Pinpoint the cell where the given text exists, returning its (X, Y) midpoint coordinate. 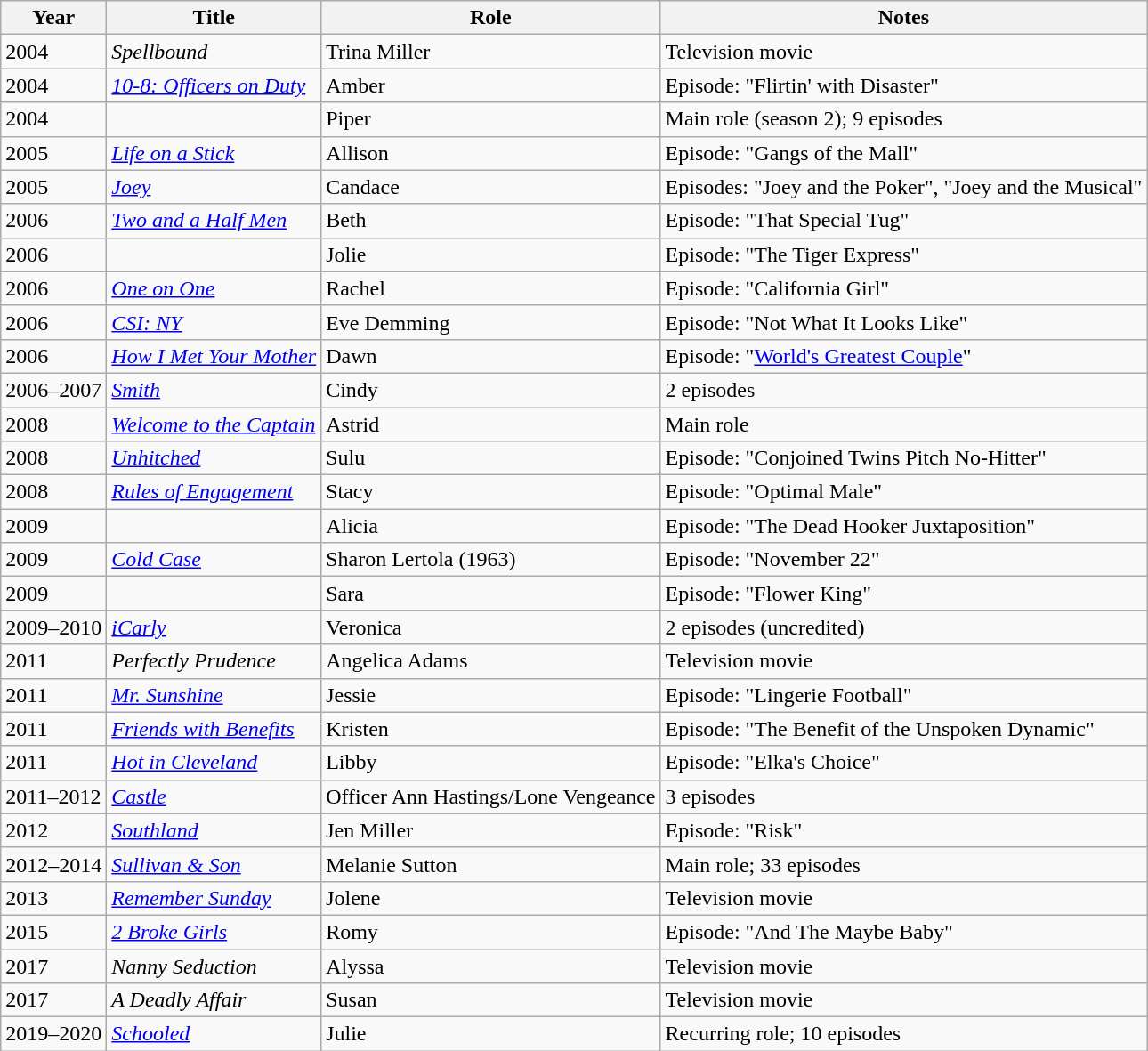
Episode: "Conjoined Twins Pitch No-Hitter" (904, 458)
How I Met Your Mother (214, 356)
Episode: "Flirtin' with Disaster" (904, 85)
Stacy (491, 492)
Piper (491, 119)
Episode: "Not What It Looks Like" (904, 322)
Jolene (491, 898)
Episode: "The Benefit of the Unspoken Dynamic" (904, 729)
Romy (491, 932)
Notes (904, 18)
Rachel (491, 288)
Schooled (214, 1034)
Cold Case (214, 560)
Jen Miller (491, 830)
Episode: "The Dead Hooker Juxtaposition" (904, 526)
Episode: "Elka's Choice" (904, 763)
Remember Sunday (214, 898)
iCarly (214, 627)
2015 (53, 932)
Eve Demming (491, 322)
Episode: "And The Maybe Baby" (904, 932)
2 episodes (uncredited) (904, 627)
Main role (season 2); 9 episodes (904, 119)
Kristen (491, 729)
Jolie (491, 255)
2019–2020 (53, 1034)
Sara (491, 594)
Alyssa (491, 966)
Jessie (491, 695)
2 Broke Girls (214, 932)
Episode: "November 22" (904, 560)
Friends with Benefits (214, 729)
Welcome to the Captain (214, 424)
Year (53, 18)
Episode: "Lingerie Football" (904, 695)
Officer Ann Hastings/Lone Vengeance (491, 796)
Mr. Sunshine (214, 695)
Episode: "Optimal Male" (904, 492)
Rules of Engagement (214, 492)
Role (491, 18)
Angelica Adams (491, 661)
Main role (904, 424)
Nanny Seduction (214, 966)
Smith (214, 390)
Dawn (491, 356)
Episode: "Risk" (904, 830)
Main role; 33 episodes (904, 864)
Cindy (491, 390)
2009–2010 (53, 627)
Beth (491, 221)
Hot in Cleveland (214, 763)
Southland (214, 830)
Susan (491, 1000)
Episode: "California Girl" (904, 288)
Castle (214, 796)
Sullivan & Son (214, 864)
Libby (491, 763)
3 episodes (904, 796)
Recurring role; 10 episodes (904, 1034)
Episode: "World's Greatest Couple" (904, 356)
2 episodes (904, 390)
Astrid (491, 424)
Episode: "Flower King" (904, 594)
Amber (491, 85)
Sharon Lertola (1963) (491, 560)
One on One (214, 288)
10-8: Officers on Duty (214, 85)
2006–2007 (53, 390)
CSI: NY (214, 322)
2012–2014 (53, 864)
2012 (53, 830)
A Deadly Affair (214, 1000)
Episode: "Gangs of the Mall" (904, 153)
Veronica (491, 627)
Allison (491, 153)
Life on a Stick (214, 153)
2011–2012 (53, 796)
Episode: "That Special Tug" (904, 221)
Sulu (491, 458)
Julie (491, 1034)
Perfectly Prudence (214, 661)
Joey (214, 187)
Unhitched (214, 458)
Episodes: "Joey and the Poker", "Joey and the Musical" (904, 187)
Trina Miller (491, 52)
Melanie Sutton (491, 864)
Two and a Half Men (214, 221)
Spellbound (214, 52)
Candace (491, 187)
Title (214, 18)
Episode: "The Tiger Express" (904, 255)
2013 (53, 898)
Alicia (491, 526)
